Pinpoint the cell where the given text exists, returning its [X, Y] midpoint coordinate. 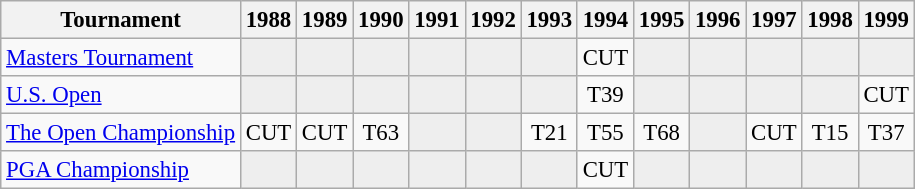
1993 [549, 20]
Masters Tournament [121, 58]
T21 [549, 133]
1994 [605, 20]
The Open Championship [121, 133]
1992 [493, 20]
1988 [268, 20]
1995 [661, 20]
T37 [886, 133]
T15 [830, 133]
1999 [886, 20]
T55 [605, 133]
1996 [718, 20]
T63 [381, 133]
1989 [325, 20]
T68 [661, 133]
1991 [437, 20]
1990 [381, 20]
Tournament [121, 20]
1998 [830, 20]
U.S. Open [121, 95]
T39 [605, 95]
PGA Championship [121, 170]
1997 [774, 20]
